Capture the cell that displays the provided text and extract its (X, Y) central coordinate. 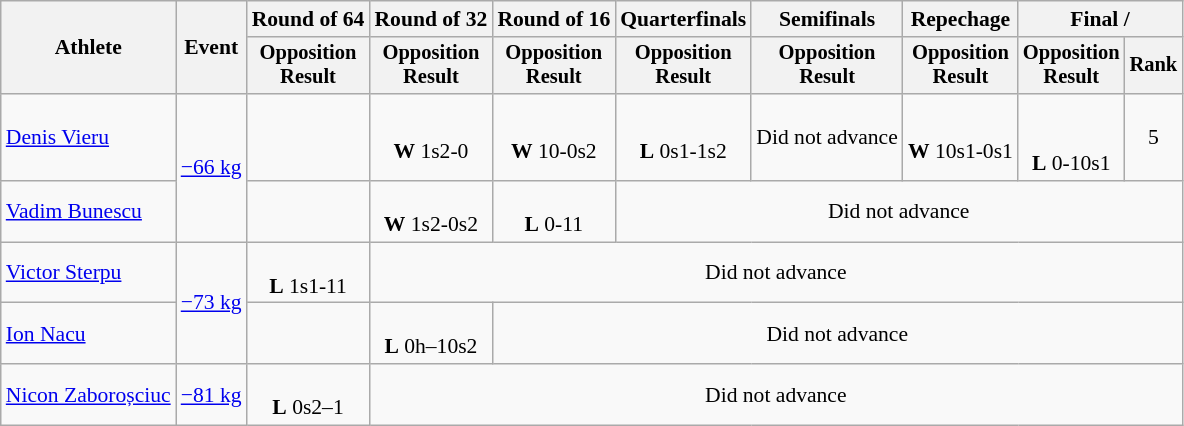
Event (212, 48)
−81 kg (212, 394)
Rank (1154, 66)
L 1s1-11 (308, 272)
W 10s1-0s1 (960, 138)
−73 kg (212, 303)
W 1s2-0s2 (430, 212)
W 1s2-0 (430, 138)
Round of 64 (308, 19)
L 0-10s1 (1072, 138)
Round of 32 (430, 19)
L 0s2–1 (308, 394)
Semifinals (827, 19)
Vadim Bunescu (88, 212)
L 0-11 (554, 212)
5 (1154, 138)
Final / (1100, 19)
Victor Sterpu (88, 272)
W 10-0s2 (554, 138)
−66 kg (212, 168)
Quarterfinals (683, 19)
Denis Vieru (88, 138)
Nicon Zaboroșciuc (88, 394)
Repechage (960, 19)
L 0h–10s2 (430, 334)
Athlete (88, 48)
Round of 16 (554, 19)
Ion Nacu (88, 334)
L 0s1-1s2 (683, 138)
